Capture the cell that displays the provided text and extract its [X, Y] central coordinate. 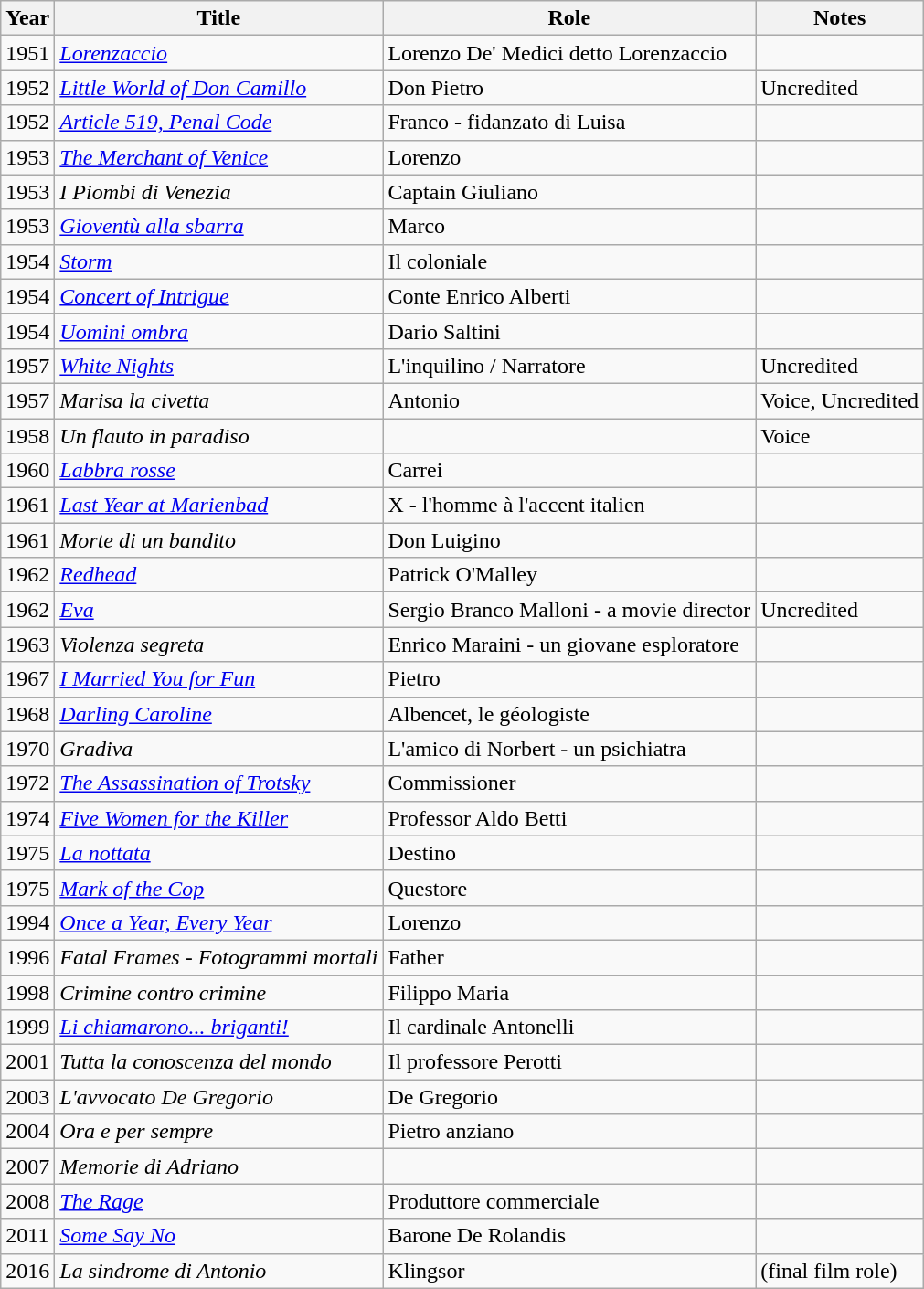
1951 [27, 53]
Gioventù alla sbarra [219, 227]
Il professore Perotti [569, 1062]
Ora e per sempre [219, 1132]
Violenza segreta [219, 644]
L'amico di Norbert - un psichiatra [569, 749]
Voice, Uncredited [840, 400]
Patrick O'Malley [569, 575]
Il cardinale Antonelli [569, 1028]
Voice [840, 436]
Article 519, Penal Code [219, 123]
Little World of Don Camillo [219, 88]
La nottata [219, 853]
1996 [27, 957]
White Nights [219, 366]
Marco [569, 227]
Mark of the Cop [219, 888]
Produttore commerciale [569, 1201]
Pietro [569, 679]
Five Women for the Killer [219, 818]
Albencet, le géologiste [569, 714]
Sergio Branco Malloni - a movie director [569, 610]
The Merchant of Venice [219, 157]
L'inquilino / Narratore [569, 366]
Lorenzo De' Medici detto Lorenzaccio [569, 53]
The Rage [219, 1201]
X - l'homme à l'accent italien [569, 506]
La sindrome di Antonio [219, 1271]
Filippo Maria [569, 992]
Labbra rosse [219, 471]
1963 [27, 644]
Gradiva [219, 749]
Don Luigino [569, 540]
1970 [27, 749]
Destino [569, 853]
Questore [569, 888]
The Assassination of Trotsky [219, 783]
Barone De Rolandis [569, 1236]
Concert of Intrigue [219, 296]
Professor Aldo Betti [569, 818]
Antonio [569, 400]
Memorie di Adriano [219, 1166]
L'avvocato De Gregorio [219, 1097]
2016 [27, 1271]
1974 [27, 818]
Un flauto in paradiso [219, 436]
Father [569, 957]
2008 [27, 1201]
Klingsor [569, 1271]
1958 [27, 436]
Eva [219, 610]
Fatal Frames - Fotogrammi mortali [219, 957]
Role [569, 18]
Franco - fidanzato di Luisa [569, 123]
Tutta la conoscenza del mondo [219, 1062]
I Married You for Fun [219, 679]
Enrico Maraini - un giovane esploratore [569, 644]
1994 [27, 922]
Last Year at Marienbad [219, 506]
Morte di un bandito [219, 540]
Dario Saltini [569, 331]
Once a Year, Every Year [219, 922]
I Piombi di Venezia [219, 192]
Li chiamarono... briganti! [219, 1028]
Year [27, 18]
1960 [27, 471]
Don Pietro [569, 88]
1998 [27, 992]
2004 [27, 1132]
Storm [219, 261]
2011 [27, 1236]
Captain Giuliano [569, 192]
Marisa la civetta [219, 400]
Lorenzaccio [219, 53]
(final film role) [840, 1271]
2003 [27, 1097]
Title [219, 18]
Conte Enrico Alberti [569, 296]
2007 [27, 1166]
Some Say No [219, 1236]
De Gregorio [569, 1097]
Darling Caroline [219, 714]
Pietro anziano [569, 1132]
Notes [840, 18]
Uomini ombra [219, 331]
Commissioner [569, 783]
Il coloniale [569, 261]
Crimine contro crimine [219, 992]
2001 [27, 1062]
Carrei [569, 471]
1967 [27, 679]
1999 [27, 1028]
Redhead [219, 575]
1972 [27, 783]
1968 [27, 714]
